Search for the cell housing the specified text and yield its (X, Y) center coordinate. 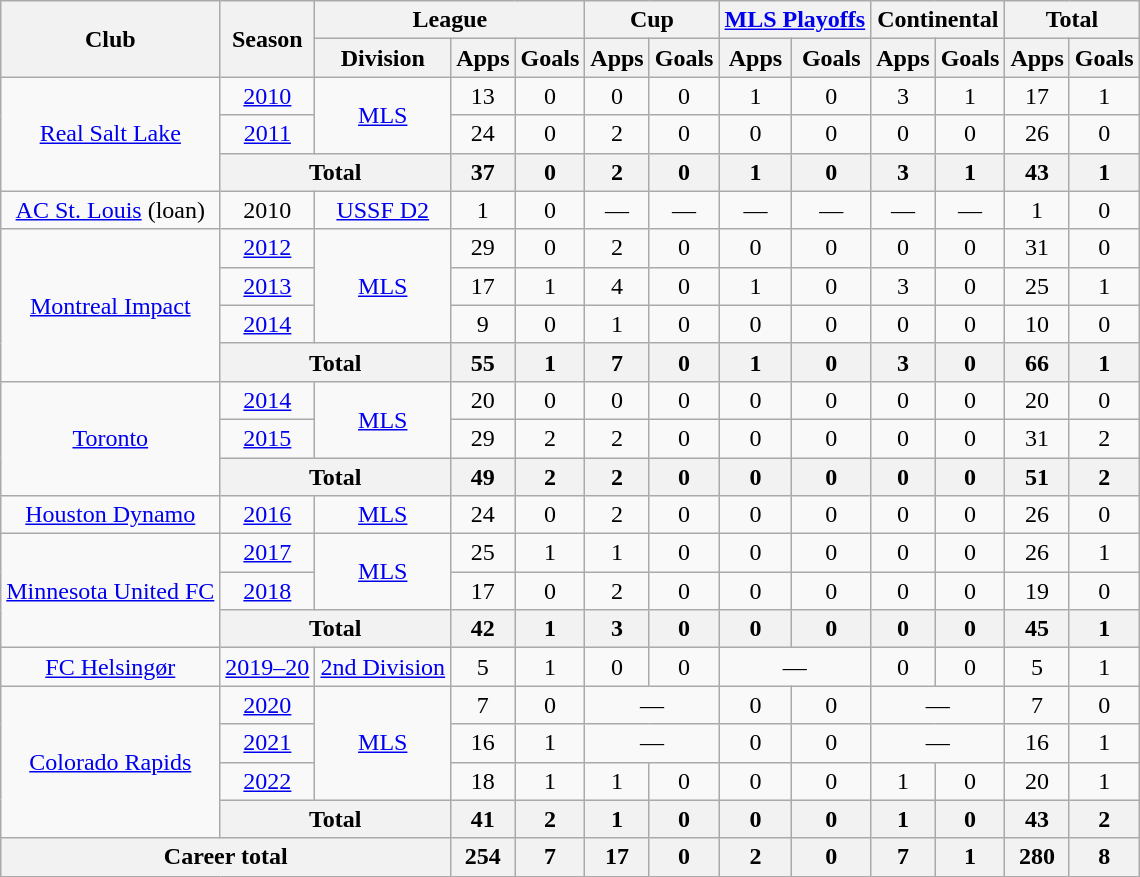
League (450, 20)
Real Salt Lake (110, 134)
2011 (268, 134)
37 (483, 172)
2012 (268, 248)
2018 (268, 591)
Season (268, 39)
42 (483, 629)
Houston Dynamo (110, 515)
8 (1104, 857)
2022 (268, 781)
Continental (938, 20)
2016 (268, 515)
9 (483, 324)
Division (383, 58)
2017 (268, 553)
USSF D2 (383, 210)
Career total (226, 857)
Club (110, 39)
MLS Playoffs (795, 20)
2021 (268, 743)
254 (483, 857)
45 (1037, 629)
2013 (268, 286)
AC St. Louis (loan) (110, 210)
Colorado Rapids (110, 762)
Cup (652, 20)
2020 (268, 705)
2nd Division (383, 667)
280 (1037, 857)
Montreal Impact (110, 305)
19 (1037, 591)
51 (1037, 477)
4 (617, 286)
Minnesota United FC (110, 591)
18 (483, 781)
Toronto (110, 438)
41 (483, 819)
FC Helsingør (110, 667)
49 (483, 477)
2015 (268, 438)
13 (483, 96)
2019–20 (268, 667)
10 (1037, 324)
55 (483, 362)
66 (1037, 362)
